Capture the cell that displays the provided text and extract its (X, Y) central coordinate. 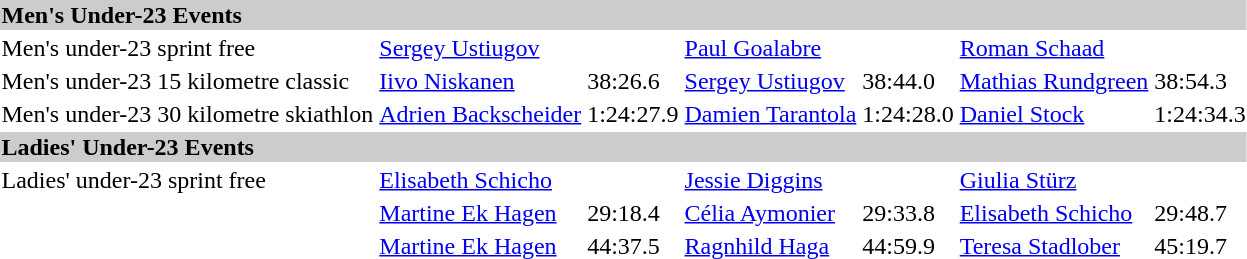
Roman Schaad (1054, 48)
1:24:27.9 (633, 114)
38:54.3 (1200, 81)
29:48.7 (1200, 213)
Jessie Diggins (770, 180)
Men's under-23 15 kilometre classic (188, 81)
Damien Tarantola (770, 114)
Ladies' under-23 sprint free (188, 180)
Ladies' Under-23 Events (624, 147)
1:24:34.3 (1200, 114)
Daniel Stock (1054, 114)
38:44.0 (908, 81)
29:18.4 (633, 213)
Iivo Niskanen (480, 81)
Men's Under-23 Events (624, 15)
Célia Aymonier (770, 213)
38:26.6 (633, 81)
1:24:28.0 (908, 114)
Giulia Stürz (1054, 180)
Adrien Backscheider (480, 114)
Paul Goalabre (770, 48)
Mathias Rundgreen (1054, 81)
Men's under-23 sprint free (188, 48)
Martine Ek Hagen (480, 213)
Men's under-23 30 kilometre skiathlon (188, 114)
29:33.8 (908, 213)
